For the text-containing cell, return its midpoint in (X, Y) coordinate format. 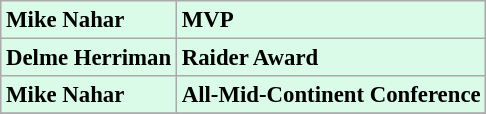
MVP (330, 20)
Raider Award (330, 58)
All-Mid-Continent Conference (330, 95)
Delme Herriman (89, 58)
